Scan for the cell matching the given text and deliver its [x, y] coordinate at center. 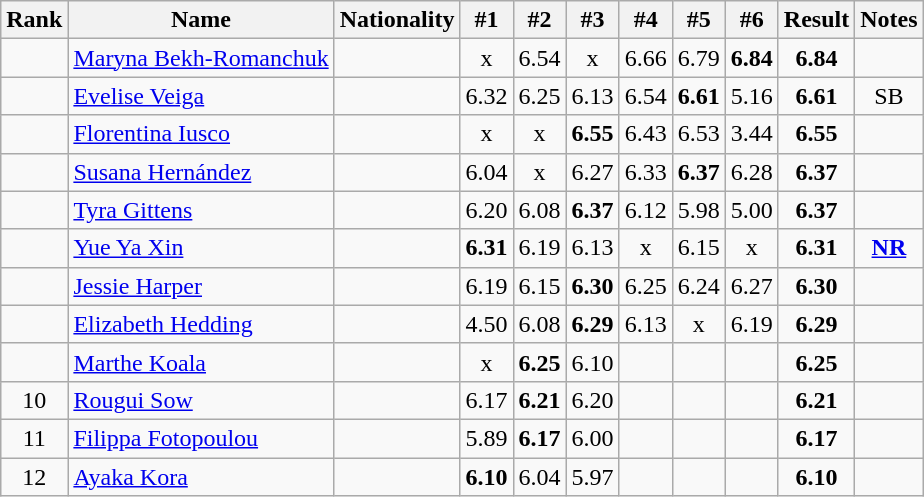
Evelise Veiga [201, 96]
12 [34, 477]
Marthe Koala [201, 362]
SB [889, 96]
11 [34, 438]
Ayaka Kora [201, 477]
#5 [698, 20]
6.28 [752, 172]
Maryna Bekh-Romanchuk [201, 58]
6.00 [592, 438]
6.12 [646, 210]
#4 [646, 20]
Yue Ya Xin [201, 248]
5.97 [592, 477]
6.53 [698, 134]
3.44 [752, 134]
10 [34, 400]
#6 [752, 20]
6.43 [646, 134]
Susana Hernández [201, 172]
4.50 [486, 324]
Rank [34, 20]
6.66 [646, 58]
Jessie Harper [201, 286]
5.98 [698, 210]
5.16 [752, 96]
#3 [592, 20]
Elizabeth Hedding [201, 324]
Nationality [397, 20]
6.32 [486, 96]
5.00 [752, 210]
NR [889, 248]
6.33 [646, 172]
Name [201, 20]
Result [816, 20]
Notes [889, 20]
Filippa Fotopoulou [201, 438]
6.24 [698, 286]
Tyra Gittens [201, 210]
#1 [486, 20]
6.79 [698, 58]
Rougui Sow [201, 400]
5.89 [486, 438]
#2 [540, 20]
Florentina Iusco [201, 134]
